Extract the (X, Y) coordinate from the center of the cell holding the provided text.  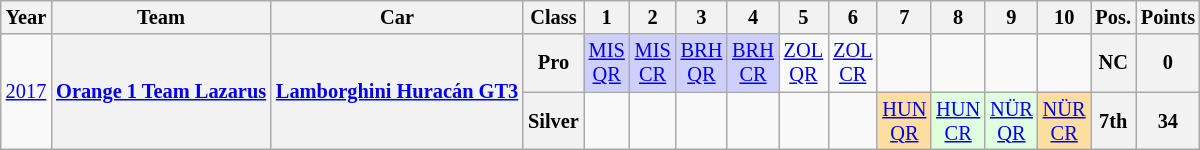
NÜRCR (1064, 121)
BRHCR (753, 63)
Orange 1 Team Lazarus (161, 92)
ZOLQR (804, 63)
34 (1168, 121)
8 (958, 17)
Team (161, 17)
1 (607, 17)
NC (1112, 63)
2 (653, 17)
Pos. (1112, 17)
HUNCR (958, 121)
4 (753, 17)
Lamborghini Huracán GT3 (397, 92)
Points (1168, 17)
Car (397, 17)
MISCR (653, 63)
HUNQR (904, 121)
Silver (554, 121)
Class (554, 17)
5 (804, 17)
ZOLCR (852, 63)
Year (26, 17)
2017 (26, 92)
6 (852, 17)
3 (702, 17)
9 (1012, 17)
0 (1168, 63)
7 (904, 17)
7th (1112, 121)
MISQR (607, 63)
Pro (554, 63)
NÜRQR (1012, 121)
10 (1064, 17)
BRHQR (702, 63)
